Locate the cell with the specified text and output its (x, y) center coordinate. 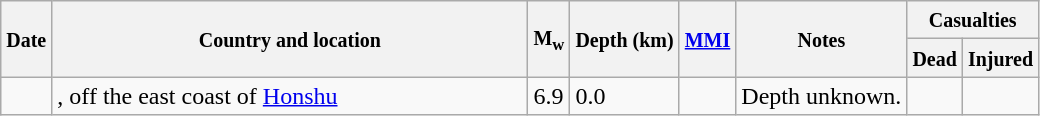
, off the east coast of Honshu (290, 96)
MMI (708, 39)
Notes (822, 39)
Injured (1000, 58)
6.9 (549, 96)
Casualties (973, 20)
Depth (km) (624, 39)
Mw (549, 39)
Country and location (290, 39)
Date (26, 39)
Dead (935, 58)
Depth unknown. (822, 96)
0.0 (624, 96)
